For the text-containing cell, return its midpoint in [x, y] coordinate format. 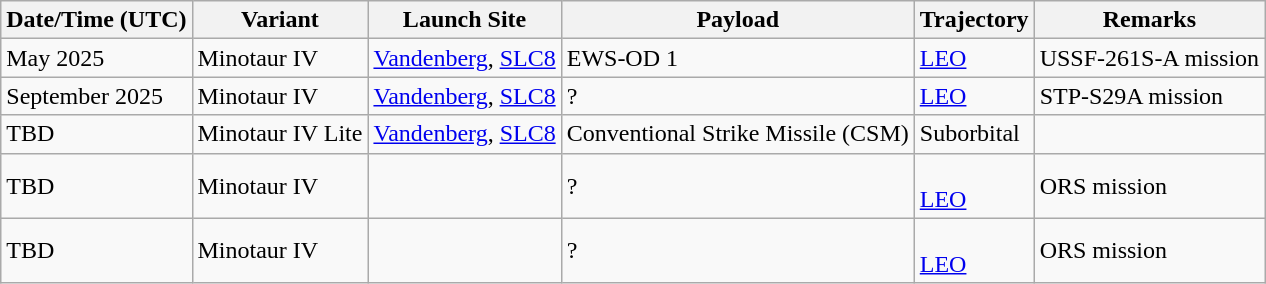
Suborbital [974, 134]
EWS-OD 1 [738, 58]
September 2025 [96, 96]
Date/Time (UTC) [96, 20]
Trajectory [974, 20]
USSF-261S-A mission [1149, 58]
May 2025 [96, 58]
Payload [738, 20]
Conventional Strike Missile (CSM) [738, 134]
Minotaur IV Lite [280, 134]
STP-S29A mission [1149, 96]
Remarks [1149, 20]
Variant [280, 20]
Launch Site [464, 20]
